Provide the (x, y) coordinate of the cell's center where the given text is located.  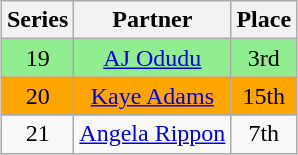
AJ Odudu (152, 58)
Series (37, 20)
21 (37, 134)
15th (264, 96)
7th (264, 134)
Kaye Adams (152, 96)
Place (264, 20)
3rd (264, 58)
Partner (152, 20)
19 (37, 58)
20 (37, 96)
Angela Rippon (152, 134)
